Locate the cell with the specified text and output its [X, Y] center coordinate. 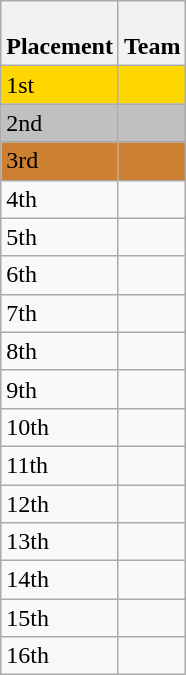
3rd [60, 161]
5th [60, 237]
10th [60, 427]
12th [60, 503]
11th [60, 465]
4th [60, 199]
2nd [60, 123]
8th [60, 351]
1st [60, 85]
13th [60, 542]
16th [60, 656]
Placement [60, 34]
15th [60, 618]
6th [60, 275]
Team [152, 34]
9th [60, 389]
7th [60, 313]
14th [60, 580]
